Pinpoint the cell where the given text exists, returning its [x, y] midpoint coordinate. 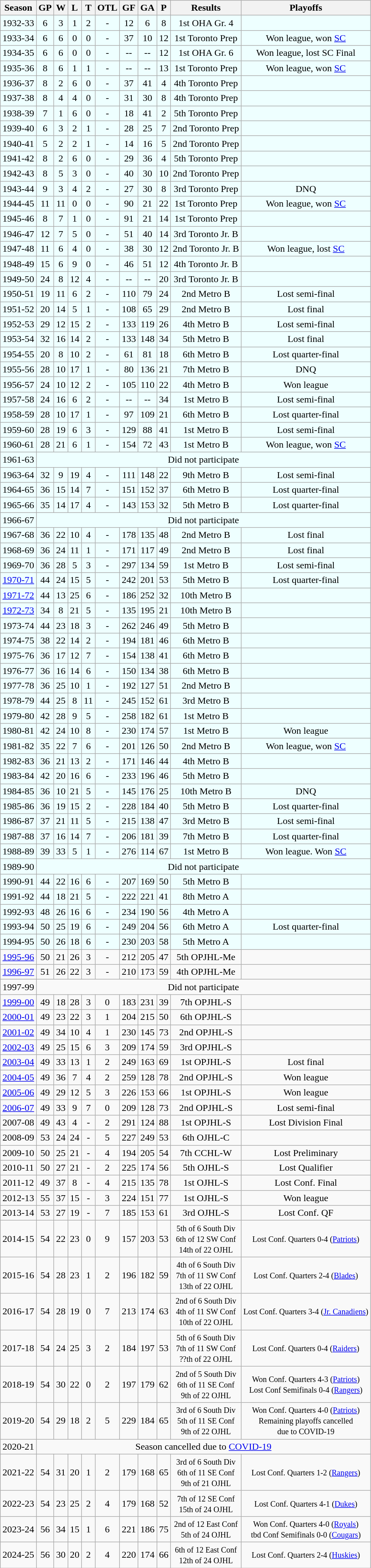
Lost Preliminary [306, 1153]
67 [164, 851]
5th of 6 South Div6th of 12 SW Conf14th of 22 OJHL [206, 1239]
1997-99 [18, 987]
1948-49 [18, 264]
1984-85 [18, 791]
150 [129, 671]
2017-18 [18, 1348]
163 [147, 1062]
Lost Conf. Quarters 0-4 (Patriots) [306, 1239]
Lost Conf. Quarters 2-4 (Blades) [306, 1275]
1942-43 [18, 173]
8th Metro A [206, 896]
5th OPJHL-Me [206, 957]
2010-11 [18, 1168]
5th OJHL-S [206, 1168]
Lost Qualifier [306, 1168]
2007-08 [18, 1122]
1970-71 [18, 580]
2023-24 [18, 1529]
91 [129, 219]
2020-21 [18, 1447]
57 [164, 731]
1992-93 [18, 911]
1986-87 [18, 821]
Won league, lost SC Final [306, 53]
1988-89 [18, 851]
GP [45, 8]
1976-77 [18, 671]
262 [129, 625]
55 [45, 1198]
1990-91 [18, 881]
2018-19 [18, 1384]
231 [147, 1002]
136 [147, 369]
1938-39 [18, 113]
7th CCHL-W [206, 1153]
1991-92 [18, 896]
1973-74 [18, 625]
1969-70 [18, 565]
1975-76 [18, 655]
1980-81 [18, 731]
176 [147, 791]
1937-38 [18, 98]
1965-66 [18, 505]
225 [129, 1168]
3rd of 6 South Div5th of 11 SE Conf9th of 22 OJHL [206, 1421]
97 [129, 414]
1981-82 [18, 746]
1946-47 [18, 234]
1967-68 [18, 535]
1999-00 [18, 1002]
1943-44 [18, 189]
1939-40 [18, 128]
P [164, 8]
3rd Toronto Prep [206, 189]
126 [147, 746]
245 [129, 701]
Season cancelled due to COVID-19 [203, 1447]
1964-65 [18, 490]
1954-55 [18, 354]
Lost Conf. Quarters 3-4 (Jr. Canadiens) [306, 1312]
1989-90 [18, 866]
9th Metro B [206, 475]
1st OHA Gr. 4 [206, 23]
1974-75 [18, 640]
111 [129, 475]
210 [129, 972]
1949-50 [18, 279]
7th of 12 SE Conf15th of 24 OJHL [206, 1503]
224 [129, 1198]
1955-56 [18, 369]
1978-79 [18, 701]
1977-78 [18, 686]
212 [129, 957]
108 [129, 309]
2011-12 [18, 1183]
2005-06 [18, 1092]
226 [129, 1092]
1944-45 [18, 204]
1934-35 [18, 53]
220 [129, 1555]
5th of 6 South Div7th of 11 SW Conf??th of 22 OJHL [206, 1348]
1983-84 [18, 776]
276 [129, 851]
146 [147, 761]
63 [164, 1312]
1957-58 [18, 399]
1987-88 [18, 836]
233 [129, 776]
4th of 6 South Div7th of 11 SW Conf13th of 22 OJHL [206, 1275]
Won Conf. Quarters 4-3 (Patriots)Lost Conf Semifinals 0-4 (Rangers) [306, 1384]
Won league, lost SC [306, 249]
2015-16 [18, 1275]
1941-42 [18, 158]
Won league. Won SC [306, 851]
2nd of 5 South Div6th of 11 SE Conf9th of 22 OJHL [206, 1384]
90 [129, 204]
127 [147, 686]
Lost Conf. Quarters 4-1 (Dukes) [306, 1503]
77 [164, 1198]
192 [129, 686]
1945-46 [18, 219]
2nd of 6 South Div4th of 11 SW Conf10th of 22 OJHL [206, 1312]
Season [18, 8]
58 [164, 942]
1959-60 [18, 429]
1947-48 [18, 249]
124 [147, 1122]
2nd Toronto Jr. B [206, 249]
1940-41 [18, 143]
1971-72 [18, 595]
1950-51 [18, 294]
GA [147, 8]
105 [129, 384]
75 [164, 1529]
1952-53 [18, 324]
117 [147, 550]
2016-17 [18, 1312]
62 [164, 1384]
157 [129, 1239]
2021-22 [18, 1472]
2024-25 [18, 1555]
195 [147, 610]
1966-67 [18, 520]
81 [147, 354]
1996-97 [18, 972]
Playoffs [306, 8]
228 [129, 806]
119 [147, 324]
1932-33 [18, 23]
72 [147, 445]
2nd of 12 East Conf5th of 24 OJHL [206, 1529]
242 [129, 580]
2019-20 [18, 1421]
2013-14 [18, 1213]
69 [164, 1062]
1958-59 [18, 414]
1935-36 [18, 68]
Won Conf. Quarters 4-0 (Patriots)Remaining playoffs cancelleddue to COVID-19 [306, 1421]
207 [129, 881]
109 [147, 414]
297 [129, 565]
143 [129, 505]
2004-05 [18, 1077]
173 [147, 972]
252 [147, 595]
80 [129, 369]
5th Metro A [206, 942]
1961-63 [18, 460]
2003-04 [18, 1062]
213 [129, 1312]
2002-03 [18, 1047]
W [61, 8]
Results [206, 8]
1st OHA Gr. 6 [206, 53]
291 [129, 1122]
1993-94 [18, 927]
1982-83 [18, 761]
2006-07 [18, 1107]
183 [129, 1002]
2001-02 [18, 1032]
Won Conf. Quarters 4-0 (Royals)tbd Conf Semifinals 0-0 (Cougars) [306, 1529]
OTL [107, 8]
178 [129, 535]
258 [129, 716]
206 [129, 836]
229 [129, 1421]
2012-13 [18, 1198]
1968-69 [18, 550]
1933-34 [18, 38]
GF [129, 8]
6th Metro A [206, 927]
7th OPJHL-S [206, 1002]
2000-01 [18, 1017]
1994-95 [18, 942]
4th Toronto Jr. B [206, 264]
1979-80 [18, 716]
1936-37 [18, 83]
259 [129, 1077]
1956-57 [18, 384]
3rd OPJHL-S [206, 1047]
234 [129, 911]
T [88, 8]
1953-54 [18, 339]
2022-23 [18, 1503]
114 [147, 851]
246 [147, 625]
1972-73 [18, 610]
Lost Conf. Quarters 1-2 (Rangers) [306, 1472]
4th Metro A [206, 911]
190 [147, 911]
1951-52 [18, 309]
227 [129, 1137]
129 [129, 429]
Lost Conf. Quarters 2-4 (Huskies) [306, 1555]
222 [129, 896]
Lost Conf. Final [306, 1183]
2014-15 [18, 1239]
3rd OJHL-S [206, 1213]
Lost Conf. QF [306, 1213]
1960-61 [18, 445]
169 [147, 881]
1985-86 [18, 806]
79 [147, 294]
Lost Division Final [306, 1122]
1995-96 [18, 957]
185 [129, 1213]
L [74, 8]
2008-09 [18, 1137]
2009-10 [18, 1153]
52 [164, 1503]
6th OJHL-C [206, 1137]
6th of 12 East Conf12th of 24 OJHL [206, 1555]
3rd of 6 South Div6th of 11 SE Conf9th of 21 OJHL [206, 1472]
4th OPJHL-Me [206, 972]
1963-64 [18, 475]
6th OPJHL-S [206, 1017]
Lost Conf. Quarters 0-4 (Raiders) [306, 1348]
